Determine the (x, y) coordinate at the center of the cell enclosing the given text.  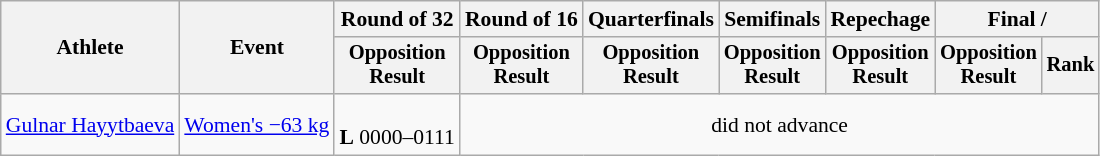
L 0000–0111 (396, 124)
Final / (1017, 19)
Quarterfinals (651, 19)
Gulnar Hayytbaeva (90, 124)
Round of 16 (522, 19)
Women's −63 kg (256, 124)
Round of 32 (396, 19)
did not advance (780, 124)
Semifinals (772, 19)
Repechage (880, 19)
Rank (1071, 66)
Athlete (90, 48)
Event (256, 48)
